Locate the cell with the specified text and output its (x, y) center coordinate. 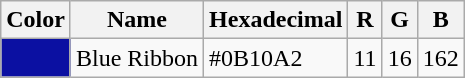
Blue Ribbon (136, 58)
#0B10A2 (276, 58)
B (440, 20)
16 (400, 58)
Hexadecimal (276, 20)
G (400, 20)
Name (136, 20)
R (365, 20)
11 (365, 58)
162 (440, 58)
Color (36, 20)
